Extract the (x, y) coordinate from the center of the cell holding the provided text.  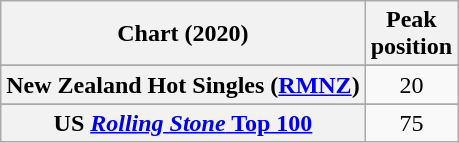
New Zealand Hot Singles (RMNZ) (183, 85)
20 (411, 85)
Chart (2020) (183, 34)
Peakposition (411, 34)
US Rolling Stone Top 100 (183, 123)
75 (411, 123)
